From the cell containing the given text, extract its center point as [x, y] coordinate. 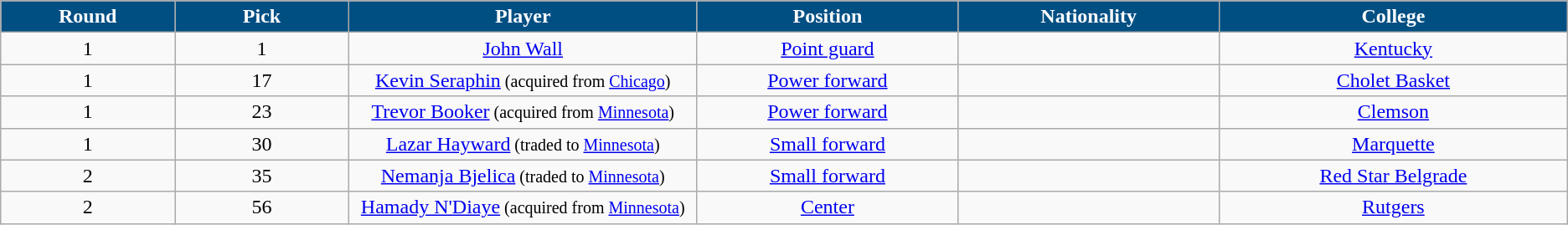
30 [262, 144]
College [1394, 17]
Pick [262, 17]
John Wall [523, 49]
Center [828, 207]
56 [262, 207]
Trevor Booker (acquired from Minnesota) [523, 112]
35 [262, 176]
Kentucky [1394, 49]
Cholet Basket [1394, 80]
Marquette [1394, 144]
Red Star Belgrade [1394, 176]
Position [828, 17]
Point guard [828, 49]
Player [523, 17]
Kevin Seraphin (acquired from Chicago) [523, 80]
Lazar Hayward (traded to Minnesota) [523, 144]
Rutgers [1394, 207]
Round [88, 17]
Nationality [1089, 17]
Nemanja Bjelica (traded to Minnesota) [523, 176]
Hamady N'Diaye (acquired from Minnesota) [523, 207]
17 [262, 80]
Clemson [1394, 112]
23 [262, 112]
